Output the [x, y] coordinate of the center of the cell containing the given text.  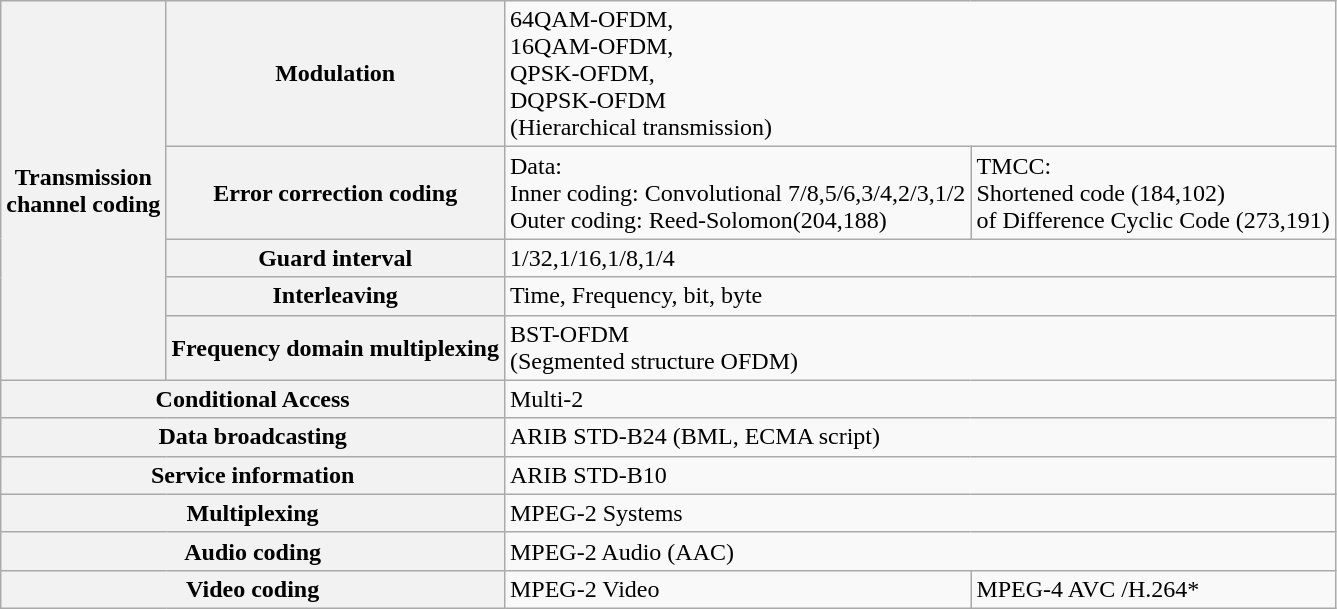
Multiplexing [253, 513]
Conditional Access [253, 399]
MPEG-2 Video [737, 589]
Data: Inner coding: Convolutional 7/8,5/6,3/4,2/3,1/2 Outer coding: Reed-Solomon(204,188) [737, 193]
Interleaving [336, 296]
Time, Frequency, bit, byte [920, 296]
Transmissionchannel coding [84, 190]
1/32,1/16,1/8,1/4 [920, 258]
ARIB STD-B10 [920, 475]
ARIB STD-B24 (BML, ECMA script) [920, 437]
Error correction coding [336, 193]
MPEG-4 AVC /H.264* [1153, 589]
Frequency domain multiplexing [336, 348]
Guard interval [336, 258]
Multi-2 [920, 399]
Modulation [336, 74]
Data broadcasting [253, 437]
MPEG-2 Audio (AAC) [920, 551]
Video coding [253, 589]
MPEG-2 Systems [920, 513]
BST-OFDM (Segmented structure OFDM) [920, 348]
64QAM-OFDM,16QAM-OFDM,QPSK-OFDM,DQPSK-OFDM(Hierarchical transmission) [920, 74]
Service information [253, 475]
Audio coding [253, 551]
TMCC: Shortened code (184,102) of Difference Cyclic Code (273,191) [1153, 193]
